Detect which cell encompasses the target text, then output its (X, Y) center coordinate. 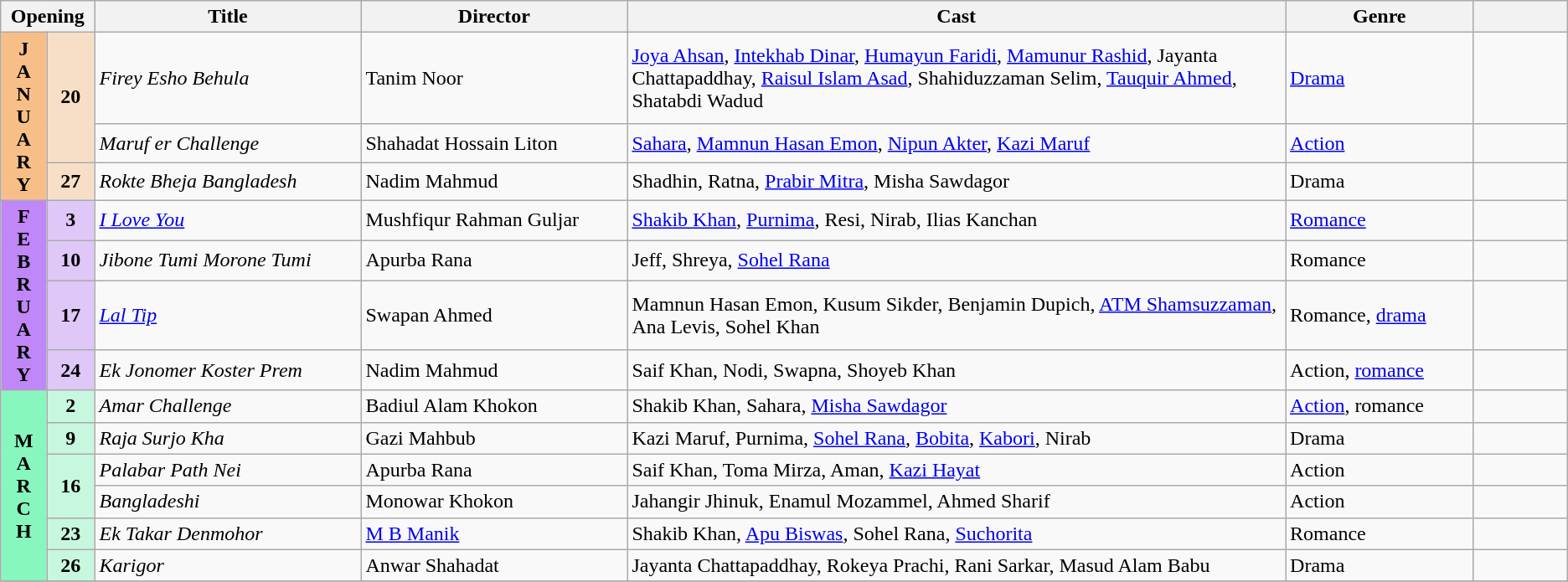
Jeff, Shreya, Sohel Rana (957, 260)
Anwar Shahadat (494, 565)
24 (70, 370)
Badiul Alam Khokon (494, 406)
Shakib Khan, Sahara, Misha Sawdagor (957, 406)
Karigor (228, 565)
Mamnun Hasan Emon, Kusum Sikder, Benjamin Dupich, ATM Shamsuzzaman, Ana Levis, Sohel Khan (957, 315)
Saif Khan, Toma Mirza, Aman, Kazi Hayat (957, 470)
17 (70, 315)
Jayanta Chattapaddhay, Rokeya Prachi, Rani Sarkar, Masud Alam Babu (957, 565)
Title (228, 17)
10 (70, 260)
Rokte Bheja Bangladesh (228, 181)
Shadhin, Ratna, Prabir Mitra, Misha Sawdagor (957, 181)
JANUARY (23, 116)
26 (70, 565)
23 (70, 533)
9 (70, 438)
Opening (48, 17)
Amar Challenge (228, 406)
Mushfiqur Rahman Guljar (494, 220)
3 (70, 220)
Jibone Tumi Morone Tumi (228, 260)
2 (70, 406)
Tanim Noor (494, 79)
Shakib Khan, Apu Biswas, Sohel Rana, Suchorita (957, 533)
Kazi Maruf, Purnima, Sohel Rana, Bobita, Kabori, Nirab (957, 438)
Ek Takar Denmohor (228, 533)
FEBRUARY (23, 295)
Raja Surjo Kha (228, 438)
Bangladeshi (228, 502)
Firey Esho Behula (228, 79)
Swapan Ahmed (494, 315)
Palabar Path Nei (228, 470)
I Love You (228, 220)
Cast (957, 17)
Shakib Khan, Purnima, Resi, Nirab, Ilias Kanchan (957, 220)
M B Manik (494, 533)
Romance, drama (1380, 315)
Lal Tip (228, 315)
Ek Jonomer Koster Prem (228, 370)
Shahadat Hossain Liton (494, 142)
27 (70, 181)
Director (494, 17)
Gazi Mahbub (494, 438)
Jahangir Jhinuk, Enamul Mozammel, Ahmed Sharif (957, 502)
Genre (1380, 17)
20 (70, 97)
16 (70, 486)
Monowar Khokon (494, 502)
Maruf er Challenge (228, 142)
MARCH (23, 486)
Saif Khan, Nodi, Swapna, Shoyeb Khan (957, 370)
Sahara, Mamnun Hasan Emon, Nipun Akter, Kazi Maruf (957, 142)
